For the text-containing cell, return its midpoint in (x, y) coordinate format. 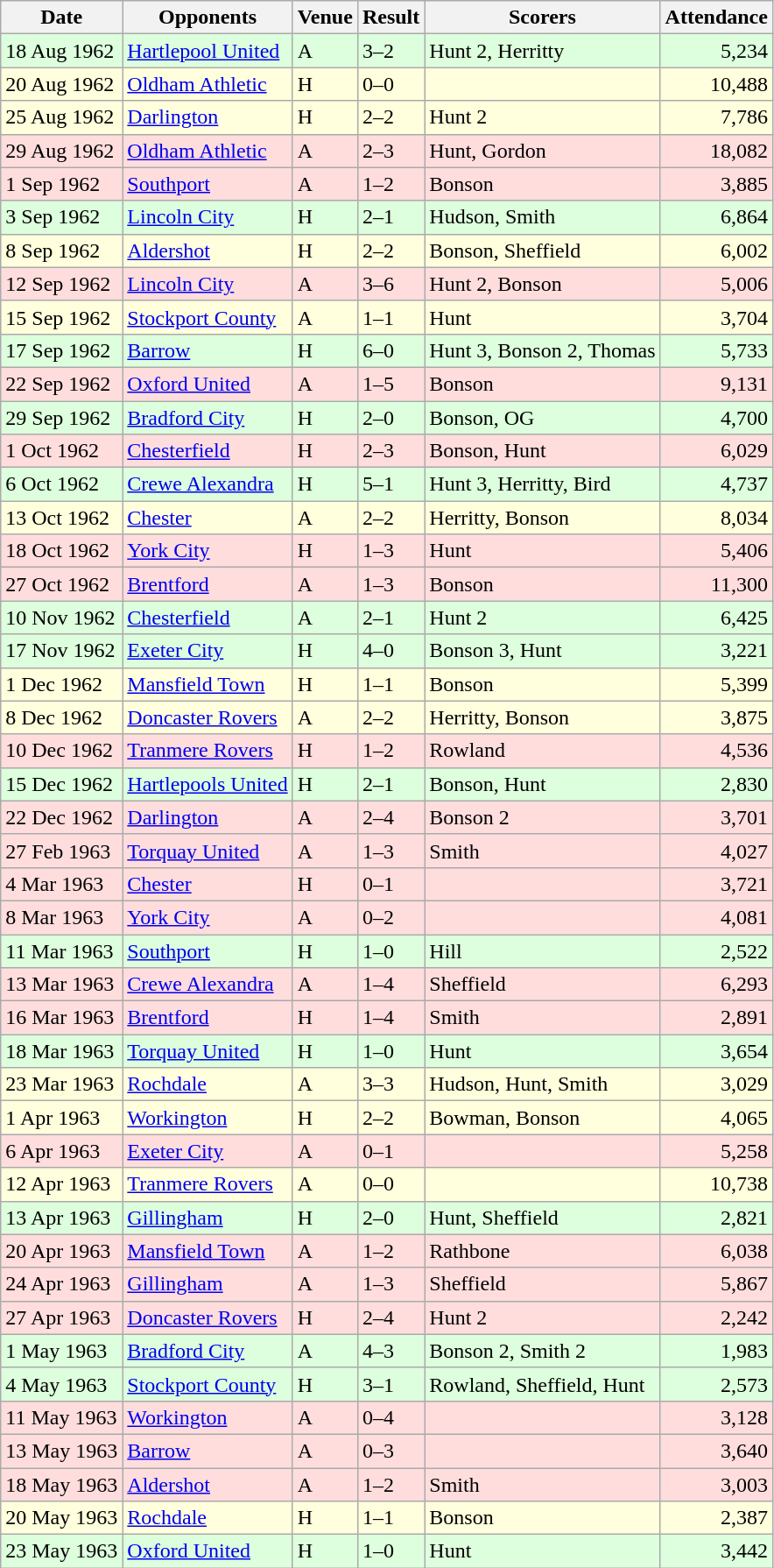
1–5 (391, 384)
6,029 (716, 451)
5,867 (716, 1284)
15 Dec 1962 (61, 784)
18 Mar 1963 (61, 1051)
6,864 (716, 217)
0–4 (391, 1417)
4–3 (391, 1351)
11 Mar 1963 (61, 950)
2,242 (716, 1317)
1 Sep 1962 (61, 184)
3 Sep 1962 (61, 217)
Hunt, Sheffield (543, 1218)
5,006 (716, 284)
23 Mar 1963 (61, 1084)
18 Aug 1962 (61, 51)
29 Aug 1962 (61, 151)
12 Apr 1963 (61, 1184)
25 Aug 1962 (61, 117)
2,891 (716, 1018)
4,536 (716, 751)
5,234 (716, 51)
23 May 1963 (61, 1551)
22 Sep 1962 (61, 384)
Hartlepools United (208, 784)
3–2 (391, 51)
6–0 (391, 350)
Hunt 2, Bonson (543, 284)
3,029 (716, 1084)
3,721 (716, 884)
Rowland, Sheffield, Hunt (543, 1384)
20 Apr 1963 (61, 1251)
Hunt, Gordon (543, 151)
Result (391, 18)
10,488 (716, 84)
12 Sep 1962 (61, 284)
1,983 (716, 1351)
3,885 (716, 184)
Attendance (716, 18)
Hudson, Smith (543, 217)
5,406 (716, 551)
10 Nov 1962 (61, 618)
8,034 (716, 518)
Date (61, 18)
Rowland (543, 751)
4,027 (716, 851)
18 May 1963 (61, 1485)
5,399 (716, 684)
18 Oct 1962 (61, 551)
8 Dec 1962 (61, 717)
3,701 (716, 817)
Bonson 3, Hunt (543, 651)
1 Dec 1962 (61, 684)
3–6 (391, 284)
24 Apr 1963 (61, 1284)
2,830 (716, 784)
3,128 (716, 1417)
11,300 (716, 584)
7,786 (716, 117)
6 Oct 1962 (61, 484)
0–3 (391, 1451)
11 May 1963 (61, 1417)
Hartlepool United (208, 51)
2,387 (716, 1518)
16 Mar 1963 (61, 1018)
3,704 (716, 317)
3,003 (716, 1485)
Opponents (208, 18)
4,737 (716, 484)
Bowman, Bonson (543, 1118)
18,082 (716, 151)
4 May 1963 (61, 1384)
4,081 (716, 917)
0–2 (391, 917)
Hunt 3, Bonson 2, Thomas (543, 350)
29 Sep 1962 (61, 418)
20 Aug 1962 (61, 84)
Hill (543, 950)
10 Dec 1962 (61, 751)
2,821 (716, 1218)
17 Nov 1962 (61, 651)
8 Sep 1962 (61, 251)
3–3 (391, 1084)
3,875 (716, 717)
3,221 (716, 651)
13 May 1963 (61, 1451)
6,293 (716, 985)
6,038 (716, 1251)
Bonson, OG (543, 418)
Bonson 2, Smith 2 (543, 1351)
Hudson, Hunt, Smith (543, 1084)
20 May 1963 (61, 1518)
17 Sep 1962 (61, 350)
5,258 (716, 1151)
13 Mar 1963 (61, 985)
Hunt 3, Herritty, Bird (543, 484)
3–1 (391, 1384)
27 Feb 1963 (61, 851)
6,425 (716, 618)
Venue (325, 18)
4,700 (716, 418)
5–1 (391, 484)
9,131 (716, 384)
6,002 (716, 251)
Rathbone (543, 1251)
4 Mar 1963 (61, 884)
1 May 1963 (61, 1351)
Hunt 2, Herritty (543, 51)
6 Apr 1963 (61, 1151)
1 Apr 1963 (61, 1118)
Bonson 2 (543, 817)
27 Oct 1962 (61, 584)
13 Oct 1962 (61, 518)
3,442 (716, 1551)
4–0 (391, 651)
22 Dec 1962 (61, 817)
10,738 (716, 1184)
15 Sep 1962 (61, 317)
Bonson, Sheffield (543, 251)
8 Mar 1963 (61, 917)
Scorers (543, 18)
2,573 (716, 1384)
3,654 (716, 1051)
1 Oct 1962 (61, 451)
3,640 (716, 1451)
27 Apr 1963 (61, 1317)
2,522 (716, 950)
4,065 (716, 1118)
5,733 (716, 350)
13 Apr 1963 (61, 1218)
